Determine the (X, Y) coordinate at the center of the cell enclosing the given text.  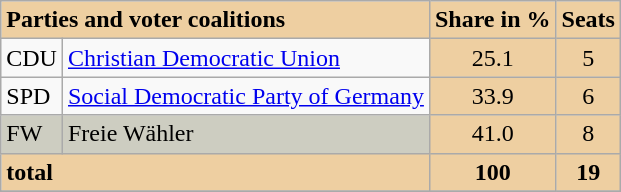
25.1 (492, 58)
CDU (32, 58)
8 (588, 134)
Seats (588, 20)
41.0 (492, 134)
Share in % (492, 20)
19 (588, 172)
6 (588, 96)
Freie Wähler (246, 134)
33.9 (492, 96)
5 (588, 58)
total (216, 172)
100 (492, 172)
Parties and voter coalitions (216, 20)
Social Democratic Party of Germany (246, 96)
FW (32, 134)
Christian Democratic Union (246, 58)
SPD (32, 96)
